Identify which cell holds the provided text, then report its [X, Y] central coordinate. 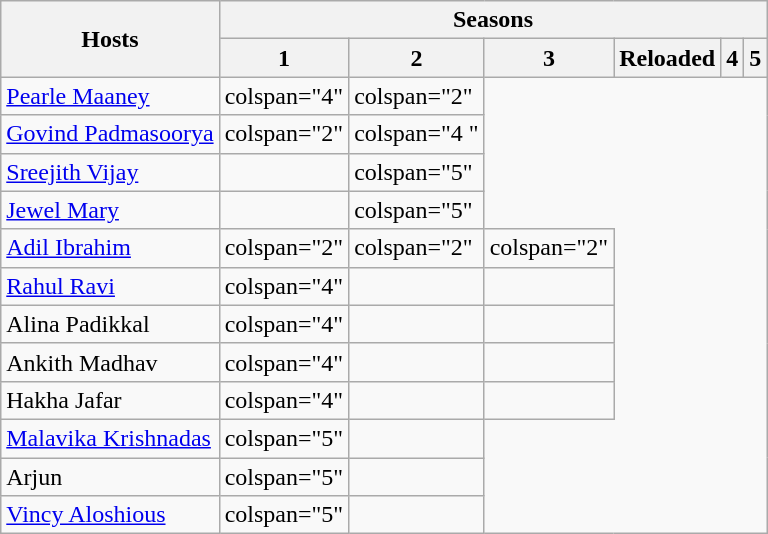
Reloaded [668, 58]
4 [732, 58]
Rahul Ravi [110, 286]
Ankith Madhav [110, 362]
Govind Padmasoorya [110, 134]
2 [417, 58]
Pearle Maaney [110, 96]
Arjun [110, 477]
3 [549, 58]
Malavika Krishnadas [110, 438]
colspan="4 " [417, 134]
5 [756, 58]
Jewel Mary [110, 210]
Alina Padikkal [110, 324]
Sreejith Vijay [110, 172]
Hakha Jafar [110, 400]
1 [284, 58]
Hosts [110, 39]
Seasons [493, 20]
Vincy Aloshious [110, 515]
Adil Ibrahim [110, 248]
